Return [x, y] of the center of cell containing provided text 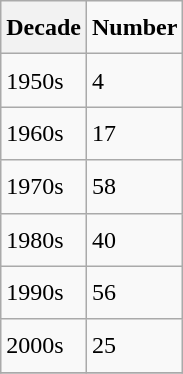
58 [134, 186]
Decade [44, 28]
40 [134, 240]
25 [134, 346]
17 [134, 134]
56 [134, 292]
1970s [44, 186]
1960s [44, 134]
Number [134, 28]
1990s [44, 292]
4 [134, 80]
2000s [44, 346]
1980s [44, 240]
1950s [44, 80]
